Capture the cell that displays the provided text and extract its (x, y) central coordinate. 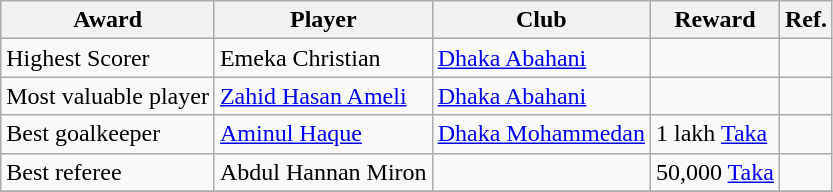
Dhaka Mohammedan (541, 134)
Ref. (806, 20)
50,000 Taka (714, 172)
Best referee (108, 172)
Award (108, 20)
Most valuable player (108, 96)
Emeka Christian (323, 58)
Reward (714, 20)
Zahid Hasan Ameli (323, 96)
Highest Scorer (108, 58)
Player (323, 20)
Abdul Hannan Miron (323, 172)
Club (541, 20)
Aminul Haque (323, 134)
1 lakh Taka (714, 134)
Best goalkeeper (108, 134)
